Detect which cell encompasses the target text, then output its [X, Y] center coordinate. 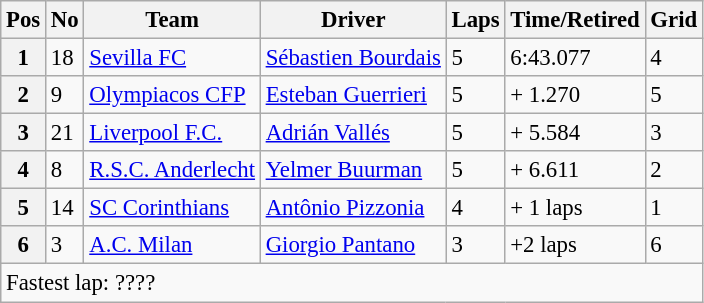
No [65, 20]
Driver [353, 20]
+ 1.270 [575, 95]
Sevilla FC [172, 58]
Yelmer Buurman [353, 170]
9 [65, 95]
Adrián Vallés [353, 133]
21 [65, 133]
R.S.C. Anderlecht [172, 170]
Sébastien Bourdais [353, 58]
Giorgio Pantano [353, 245]
Grid [674, 20]
Liverpool F.C. [172, 133]
14 [65, 208]
A.C. Milan [172, 245]
SC Corinthians [172, 208]
18 [65, 58]
Olympiacos CFP [172, 95]
Pos [24, 20]
+ 6.611 [575, 170]
8 [65, 170]
+ 5.584 [575, 133]
Team [172, 20]
Antônio Pizzonia [353, 208]
Laps [476, 20]
+ 1 laps [575, 208]
Time/Retired [575, 20]
Fastest lap: ???? [352, 283]
Esteban Guerrieri [353, 95]
6:43.077 [575, 58]
+2 laps [575, 245]
